Identify which cell holds the provided text, then report its [x, y] central coordinate. 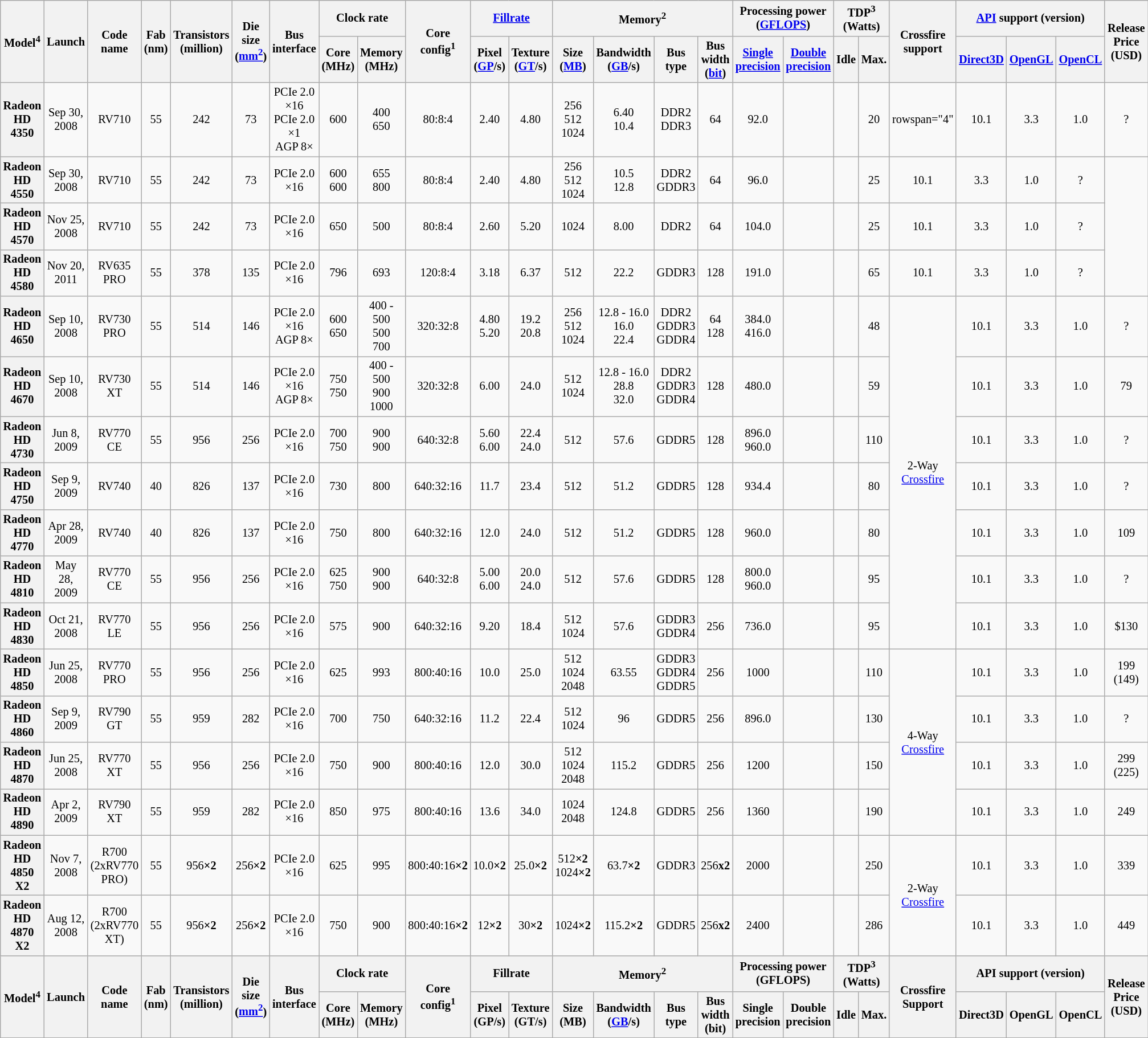
rowspan="4" [923, 120]
896.0960.0 [758, 440]
$130 [1126, 626]
1360 [758, 812]
34.0 [530, 812]
250 [874, 865]
20.024.0 [530, 579]
Aug 12, 2008 [66, 925]
115.2 [624, 765]
993 [381, 672]
4.805.20 [490, 326]
19.220.8 [530, 326]
Radeon HD 4770 [23, 533]
249 [1126, 812]
600600 [338, 180]
RV770 LE [115, 626]
23.4 [530, 487]
339 [1126, 865]
92.0 [758, 120]
RV790 XT [115, 812]
600650 [338, 326]
1024 [573, 226]
Radeon HD 4860 [23, 719]
DDR2GDDR3 [676, 180]
22.424.0 [530, 440]
700750 [338, 440]
135 [251, 273]
Radeon HD 4570 [23, 226]
400 - 5009001000 [381, 386]
109 [1126, 533]
Radeon HD 4850 [23, 672]
2.60 [490, 226]
GDDR3GDDR4GDDR5 [676, 672]
22.4 [530, 719]
22.2 [624, 273]
5.20 [530, 226]
12.8 - 16.028.832.0 [624, 386]
750750 [338, 386]
700 [338, 719]
9.20 [490, 626]
GDDR3GDDR4 [676, 626]
400650 [381, 120]
Radeon HD 4650 [23, 326]
199(149) [1126, 672]
12×2 [490, 925]
R700 (2xRV770 PRO) [115, 865]
10.512.8 [624, 180]
Nov 25, 2008 [66, 226]
190 [874, 812]
2000 [758, 865]
3.18 [490, 273]
1024×2 [573, 925]
995 [381, 865]
Apr 2, 2009 [66, 812]
299(225) [1126, 765]
25.0 [530, 672]
Oct 21, 2008 [66, 626]
59 [874, 386]
30×2 [530, 925]
RV770 PRO [115, 672]
20 [874, 120]
10.0 [490, 672]
Jun 8, 2009 [66, 440]
Radeon HD 4750 [23, 487]
693 [381, 273]
64128 [716, 326]
10242048 [573, 812]
Apr 28, 2009 [66, 533]
800.0960.0 [758, 579]
934.4 [758, 487]
Nov 20, 2011 [66, 273]
1000 [758, 672]
Radeon HD 4850 X2 [23, 865]
PCIe 2.0 ×16PCIe 2.0 ×1AGP 8× [294, 120]
975 [381, 812]
Radeon HD 4580 [23, 273]
RV730 PRO [115, 326]
63.55 [624, 672]
RV635 PRO [115, 273]
6.00 [490, 386]
79 [1126, 386]
96 [624, 719]
5.006.00 [490, 579]
RV790 GT [115, 719]
Crossfire Support [923, 997]
850 [338, 812]
960.0 [758, 533]
13.6 [490, 812]
5.606.00 [490, 440]
DDR2 [676, 226]
25.0×2 [530, 865]
6.37 [530, 273]
R700 (2xRV770 XT) [115, 925]
115.2×2 [624, 925]
65 [874, 273]
63.7×2 [624, 865]
Radeon HD 4810 [23, 579]
6.4010.4 [624, 120]
600 [338, 120]
896.0 [758, 719]
575 [338, 626]
286 [874, 925]
384.0416.0 [758, 326]
Radeon HD 4870 X2 [23, 925]
650 [338, 226]
11.7 [490, 487]
378 [202, 273]
Radeon HD 4830 [23, 626]
RV770 XT [115, 765]
736.0 [758, 626]
796 [338, 273]
18.4 [530, 626]
Radeon HD 4670 [23, 386]
130 [874, 719]
104.0 [758, 226]
Crossfire support [923, 41]
Radeon HD 4870 [23, 765]
Nov 7, 2008 [66, 865]
DDR2DDR3 [676, 120]
625750 [338, 579]
Radeon HD 4890 [23, 812]
124.8 [624, 812]
May 28, 2009 [66, 579]
655800 [381, 180]
11.2 [490, 719]
2400 [758, 925]
10.0×2 [490, 865]
500 [381, 226]
150 [874, 765]
8.00 [624, 226]
1200 [758, 765]
Radeon HD 4350 [23, 120]
191.0 [758, 273]
Radeon HD 4730 [23, 440]
4-Way Crossfire [923, 742]
512×21024×2 [573, 865]
96.0 [758, 180]
449 [1126, 925]
730 [338, 487]
400 - 500500700 [381, 326]
480.0 [758, 386]
RV730 XT [115, 386]
Radeon HD 4550 [23, 180]
12.8 - 16.016.022.4 [624, 326]
48 [874, 326]
30.0 [530, 765]
120:8:4 [438, 273]
